Capture the cell that displays the provided text and extract its [x, y] central coordinate. 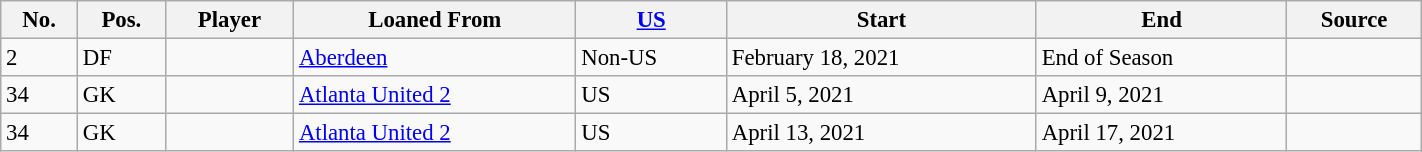
April 5, 2021 [881, 95]
Aberdeen [435, 58]
End of Season [1162, 58]
April 17, 2021 [1162, 133]
Non-US [651, 58]
Loaned From [435, 20]
Pos. [121, 20]
Source [1354, 20]
Start [881, 20]
April 9, 2021 [1162, 95]
End [1162, 20]
February 18, 2021 [881, 58]
No. [40, 20]
April 13, 2021 [881, 133]
DF [121, 58]
2 [40, 58]
Player [229, 20]
